Detect which cell encompasses the target text, then output its (X, Y) center coordinate. 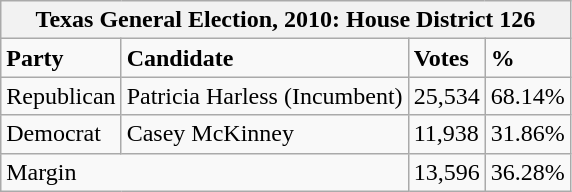
Texas General Election, 2010: House District 126 (286, 20)
Party (61, 58)
Democrat (61, 134)
% (528, 58)
13,596 (446, 172)
11,938 (446, 134)
31.86% (528, 134)
Casey McKinney (264, 134)
68.14% (528, 96)
Candidate (264, 58)
Margin (204, 172)
Patricia Harless (Incumbent) (264, 96)
36.28% (528, 172)
Republican (61, 96)
Votes (446, 58)
25,534 (446, 96)
